Scan for the cell matching the given text and deliver its [x, y] coordinate at center. 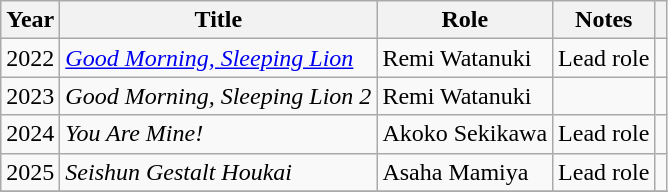
Good Morning, Sleeping Lion [218, 58]
Year [30, 20]
2024 [30, 134]
Good Morning, Sleeping Lion 2 [218, 96]
You Are Mine! [218, 134]
Notes [604, 20]
2022 [30, 58]
2023 [30, 96]
Title [218, 20]
Akoko Sekikawa [465, 134]
Role [465, 20]
Asaha Mamiya [465, 172]
Seishun Gestalt Houkai [218, 172]
2025 [30, 172]
